Locate the cell with the specified text and output its (x, y) center coordinate. 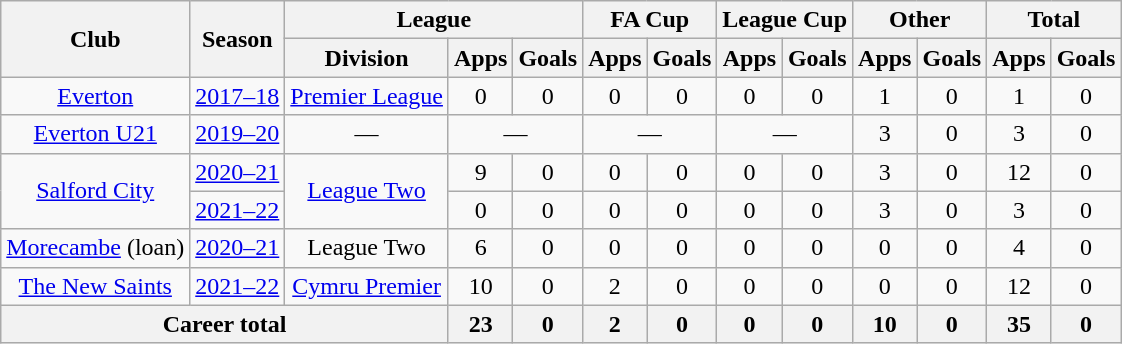
Morecambe (loan) (96, 248)
Premier League (367, 96)
Everton U21 (96, 134)
9 (480, 172)
Cymru Premier (367, 286)
League Cup (785, 20)
23 (480, 324)
League (434, 20)
The New Saints (96, 286)
Total (1054, 20)
Division (367, 58)
Everton (96, 96)
4 (1019, 248)
Other (920, 20)
6 (480, 248)
2017–18 (238, 96)
Club (96, 39)
Career total (225, 324)
Salford City (96, 191)
35 (1019, 324)
2019–20 (238, 134)
FA Cup (650, 20)
Season (238, 39)
